Extract the (x, y) coordinate from the center of the cell holding the provided text.  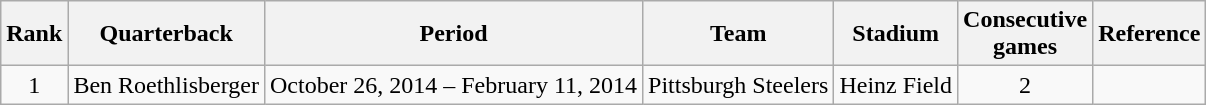
Pittsburgh Steelers (738, 85)
Ben Roethlisberger (166, 85)
October 26, 2014 – February 11, 2014 (453, 85)
Quarterback (166, 34)
Period (453, 34)
Consecutivegames (1026, 34)
Stadium (896, 34)
2 (1026, 85)
Heinz Field (896, 85)
Rank (34, 34)
Reference (1150, 34)
Team (738, 34)
1 (34, 85)
